Identify which cell holds the provided text, then report its (X, Y) central coordinate. 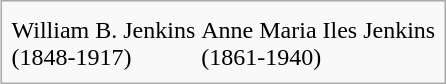
William B. Jenkins(1848-1917) (104, 44)
Anne Maria Iles Jenkins(1861-1940) (318, 44)
